Identify which cell holds the provided text, then report its (x, y) central coordinate. 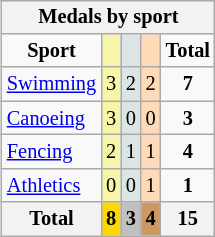
Fencing (52, 152)
Athletics (52, 185)
Canoeing (52, 118)
Medals by sport (108, 17)
Swimming (52, 84)
15 (188, 219)
Sport (52, 51)
8 (111, 219)
7 (188, 84)
